Identify which cell holds the provided text, then report its [x, y] central coordinate. 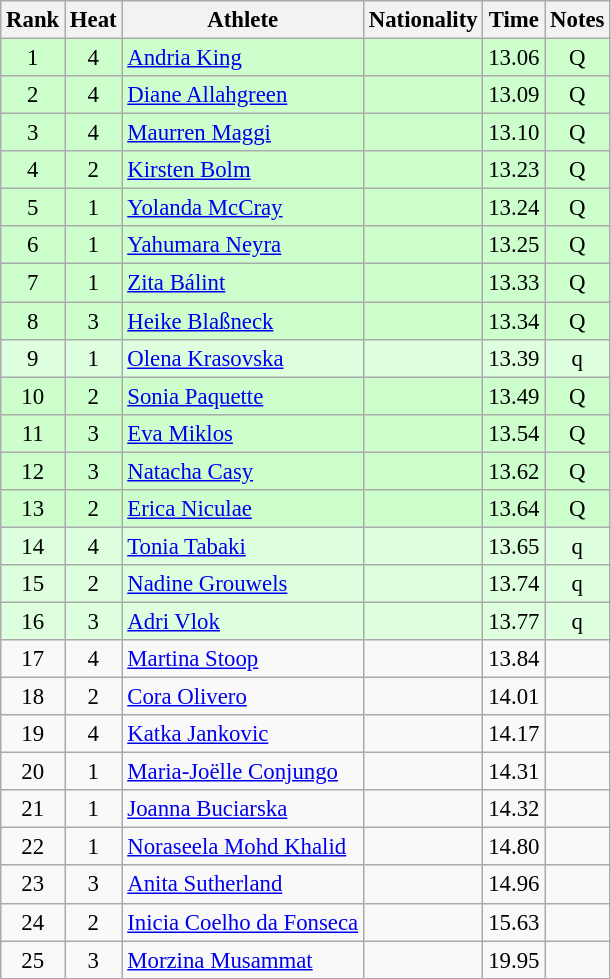
13.09 [514, 95]
Heat [94, 20]
Joanna Buciarska [243, 809]
5 [33, 208]
15 [33, 584]
14 [33, 546]
Olena Krasovska [243, 358]
Eva Miklos [243, 433]
20 [33, 772]
Time [514, 20]
16 [33, 621]
12 [33, 471]
13.23 [514, 170]
Yolanda McCray [243, 208]
Maurren Maggi [243, 133]
6 [33, 245]
15.63 [514, 922]
13.06 [514, 58]
14.80 [514, 847]
Heike Blaßneck [243, 321]
13.34 [514, 321]
13.49 [514, 396]
13.25 [514, 245]
Maria-Joëlle Conjungo [243, 772]
Inicia Coelho da Fonseca [243, 922]
13 [33, 509]
Natacha Casy [243, 471]
Zita Bálint [243, 283]
Nationality [422, 20]
Notes [578, 20]
Andria King [243, 58]
Noraseela Mohd Khalid [243, 847]
14.17 [514, 734]
22 [33, 847]
Tonia Tabaki [243, 546]
13.74 [514, 584]
13.33 [514, 283]
19.95 [514, 960]
Athlete [243, 20]
11 [33, 433]
Diane Allahgreen [243, 95]
19 [33, 734]
14.01 [514, 697]
13.54 [514, 433]
9 [33, 358]
Morzina Musammat [243, 960]
Kirsten Bolm [243, 170]
Martina Stoop [243, 659]
14.31 [514, 772]
Nadine Grouwels [243, 584]
8 [33, 321]
13.65 [514, 546]
23 [33, 885]
Adri Vlok [243, 621]
Cora Olivero [243, 697]
14.96 [514, 885]
24 [33, 922]
13.39 [514, 358]
13.77 [514, 621]
10 [33, 396]
17 [33, 659]
Sonia Paquette [243, 396]
7 [33, 283]
25 [33, 960]
Rank [33, 20]
13.62 [514, 471]
13.10 [514, 133]
Anita Sutherland [243, 885]
13.64 [514, 509]
13.84 [514, 659]
13.24 [514, 208]
18 [33, 697]
Yahumara Neyra [243, 245]
14.32 [514, 809]
Katka Jankovic [243, 734]
21 [33, 809]
Erica Niculae [243, 509]
